Scan for the cell matching the given text and deliver its [x, y] coordinate at center. 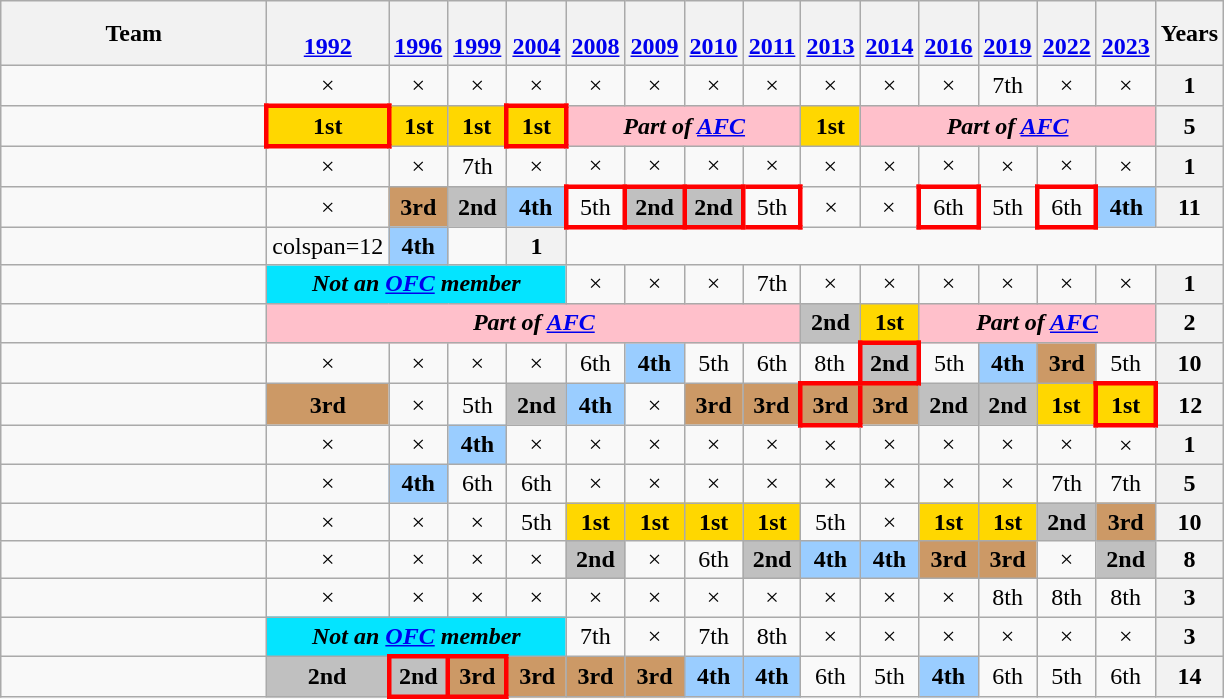
8 [1189, 560]
2004 [536, 34]
2011 [772, 34]
2023 [1126, 34]
2 [1189, 323]
11 [1189, 206]
Team [134, 34]
2019 [1008, 34]
14 [1189, 676]
Years [1189, 34]
colspan=12 [328, 246]
2008 [596, 34]
2009 [654, 34]
1992 [328, 34]
2014 [890, 34]
2016 [948, 34]
2013 [830, 34]
2022 [1066, 34]
1999 [478, 34]
2010 [714, 34]
12 [1189, 404]
1996 [418, 34]
